Scan for the cell matching the given text and deliver its [X, Y] coordinate at center. 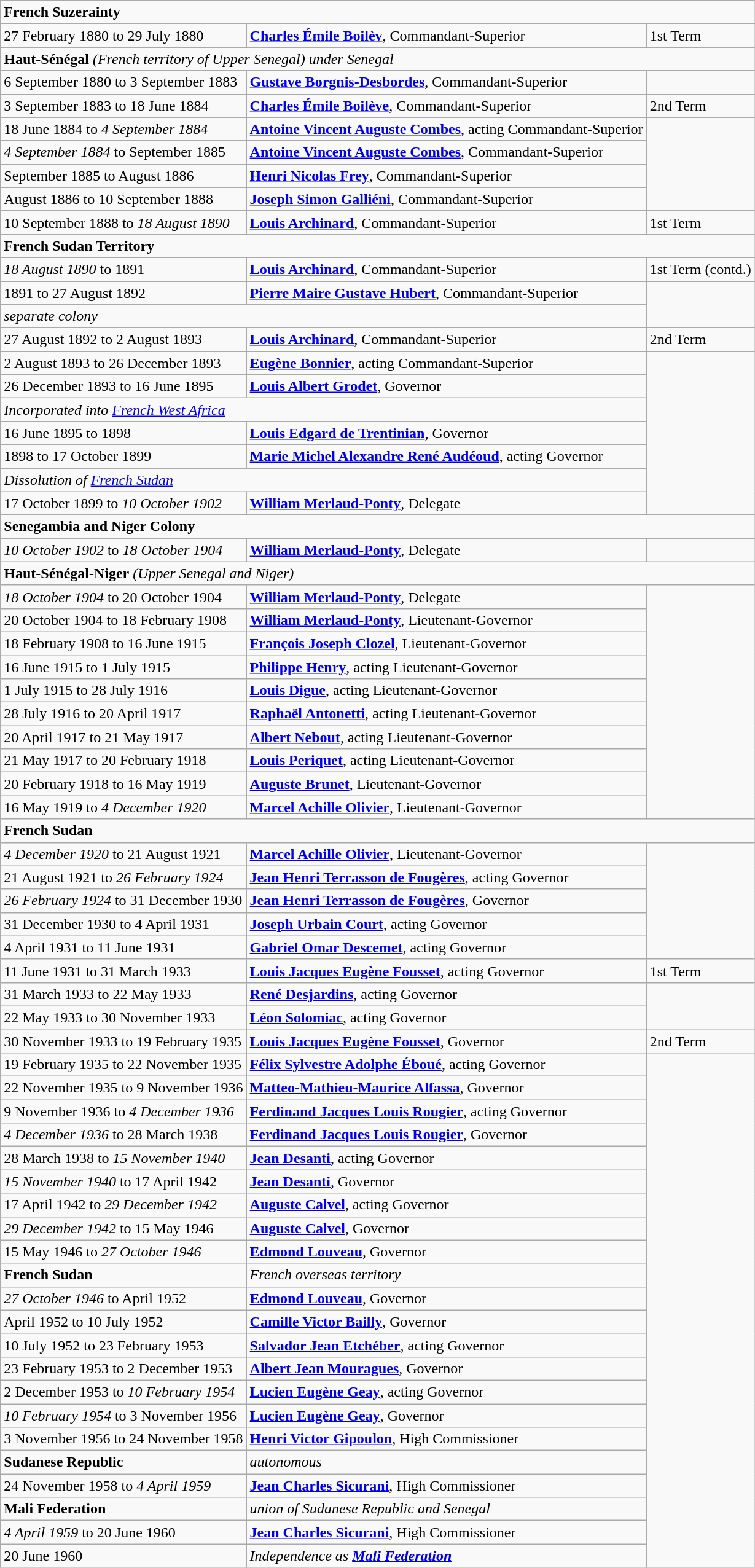
separate colony [323, 316]
Auguste Calvel, Governor [446, 1228]
18 October 1904 to 20 October 1904 [123, 597]
Louis Edgard de Trentinian, Governor [446, 433]
Charles Émile Boilèv, Commandant-Superior [446, 36]
28 March 1938 to 15 November 1940 [123, 1158]
Gustave Borgnis-Desbordes, Commandant-Superior [446, 82]
Mali Federation [123, 1509]
Gabriel Omar Descemet, acting Governor [446, 947]
1898 to 17 October 1899 [123, 457]
Albert Jean Mouragues, Governor [446, 1368]
19 February 1935 to 22 November 1935 [123, 1065]
Dissolution of French Sudan [323, 480]
Ferdinand Jacques Louis Rougier, Governor [446, 1135]
Salvador Jean Etchéber, acting Governor [446, 1345]
4 December 1936 to 28 March 1938 [123, 1135]
Henri Nicolas Frey, Commandant-Superior [446, 176]
17 April 1942 to 29 December 1942 [123, 1205]
Jean Henri Terrasson de Fougères, Governor [446, 901]
29 December 1942 to 15 May 1946 [123, 1228]
William Merlaud-Ponty, Lieutenant-Governor [446, 620]
Jean Desanti, acting Governor [446, 1158]
10 July 1952 to 23 February 1953 [123, 1345]
16 May 1919 to 4 December 1920 [123, 807]
31 December 1930 to 4 April 1931 [123, 924]
28 July 1916 to 20 April 1917 [123, 714]
31 March 1933 to 22 May 1933 [123, 994]
Marie Michel Alexandre René Audéoud, acting Governor [446, 457]
autonomous [446, 1462]
Louis Albert Grodet, Governor [446, 386]
Félix Sylvestre Adolphe Éboué, acting Governor [446, 1065]
Ferdinand Jacques Louis Rougier, acting Governor [446, 1111]
September 1885 to August 1886 [123, 176]
10 September 1888 to 18 August 1890 [123, 222]
9 November 1936 to 4 December 1936 [123, 1111]
Philippe Henry, acting Lieutenant-Governor [446, 667]
Eugène Bonnier, acting Commandant-Superior [446, 363]
22 May 1933 to 30 November 1933 [123, 1017]
16 June 1915 to 1 July 1915 [123, 667]
French Sudan Territory [378, 246]
Léon Solomiac, acting Governor [446, 1017]
18 February 1908 to 16 June 1915 [123, 643]
2 December 1953 to 10 February 1954 [123, 1392]
26 February 1924 to 31 December 1930 [123, 901]
Raphaël Antonetti, acting Lieutenant-Governor [446, 714]
René Desjardins, acting Governor [446, 994]
11 June 1931 to 31 March 1933 [123, 971]
Jean Henri Terrasson de Fougères, acting Governor [446, 877]
Louis Jacques Eugène Fousset, acting Governor [446, 971]
20 October 1904 to 18 February 1908 [123, 620]
Auguste Brunet, Lieutenant-Governor [446, 784]
3 September 1883 to 18 June 1884 [123, 106]
Henri Victor Gipoulon, High Commissioner [446, 1439]
Sudanese Republic [123, 1462]
Senegambia and Niger Colony [378, 527]
22 November 1935 to 9 November 1936 [123, 1088]
Albert Nebout, acting Lieutenant-Governor [446, 737]
23 February 1953 to 2 December 1953 [123, 1368]
Antoine Vincent Auguste Combes, Commandant-Superior [446, 152]
1st Term (contd.) [700, 269]
François Joseph Clozel, Lieutenant-Governor [446, 643]
6 September 1880 to 3 September 1883 [123, 82]
Charles Émile Boilève, Commandant-Superior [446, 106]
18 August 1890 to 1891 [123, 269]
16 June 1895 to 1898 [123, 433]
18 June 1884 to 4 September 1884 [123, 129]
Matteo-Mathieu-Maurice Alfassa, Governor [446, 1088]
1 July 1915 to 28 July 1916 [123, 691]
30 November 1933 to 19 February 1935 [123, 1041]
Independence as Mali Federation [446, 1556]
Jean Desanti, Governor [446, 1182]
August 1886 to 10 September 1888 [123, 199]
French overseas territory [446, 1275]
4 April 1959 to 20 June 1960 [123, 1532]
Auguste Calvel, acting Governor [446, 1205]
26 December 1893 to 16 June 1895 [123, 386]
French Suzerainty [378, 12]
27 February 1880 to 29 July 1880 [123, 36]
Joseph Simon Galliéni, Commandant-Superior [446, 199]
Haut-Sénégal (French territory of Upper Senegal) under Senegal [378, 59]
21 May 1917 to 20 February 1918 [123, 761]
Antoine Vincent Auguste Combes, acting Commandant-Superior [446, 129]
15 November 1940 to 17 April 1942 [123, 1182]
17 October 1899 to 10 October 1902 [123, 503]
4 April 1931 to 11 June 1931 [123, 947]
Lucien Eugène Geay, acting Governor [446, 1392]
Haut-Sénégal-Niger (Upper Senegal and Niger) [378, 573]
Joseph Urbain Court, acting Governor [446, 924]
24 November 1958 to 4 April 1959 [123, 1486]
10 October 1902 to 18 October 1904 [123, 550]
20 February 1918 to 16 May 1919 [123, 784]
27 August 1892 to 2 August 1893 [123, 340]
Incorporated into French West Africa [323, 410]
Louis Periquet, acting Lieutenant-Governor [446, 761]
2 August 1893 to 26 December 1893 [123, 363]
4 September 1884 to September 1885 [123, 152]
20 June 1960 [123, 1556]
1891 to 27 August 1892 [123, 293]
15 May 1946 to 27 October 1946 [123, 1252]
April 1952 to 10 July 1952 [123, 1322]
10 February 1954 to 3 November 1956 [123, 1415]
3 November 1956 to 24 November 1958 [123, 1439]
Louis Digue, acting Lieutenant-Governor [446, 691]
union of Sudanese Republic and Senegal [446, 1509]
27 October 1946 to April 1952 [123, 1298]
20 April 1917 to 21 May 1917 [123, 737]
Lucien Eugène Geay, Governor [446, 1415]
4 December 1920 to 21 August 1921 [123, 854]
Louis Jacques Eugène Fousset, Governor [446, 1041]
Pierre Maire Gustave Hubert, Commandant-Superior [446, 293]
Camille Victor Bailly, Governor [446, 1322]
21 August 1921 to 26 February 1924 [123, 877]
